Extract the [x, y] coordinate from the center of the cell holding the provided text.  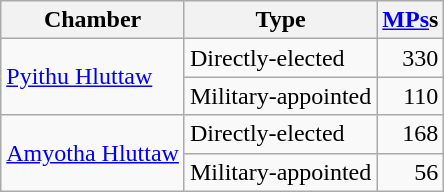
Chamber [93, 20]
Type [280, 20]
330 [410, 58]
110 [410, 96]
Pyithu Hluttaw [93, 77]
MPss [410, 20]
56 [410, 172]
168 [410, 134]
Amyotha Hluttaw [93, 153]
